Return the (x, y) coordinate for the center point of the cell that contains the specified text.  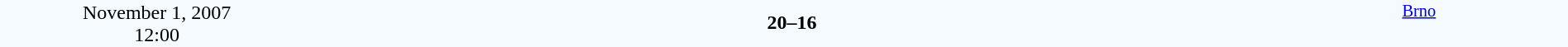
20–16 (791, 22)
Brno (1419, 23)
November 1, 200712:00 (157, 23)
